Pinpoint the cell where the given text exists, returning its (x, y) midpoint coordinate. 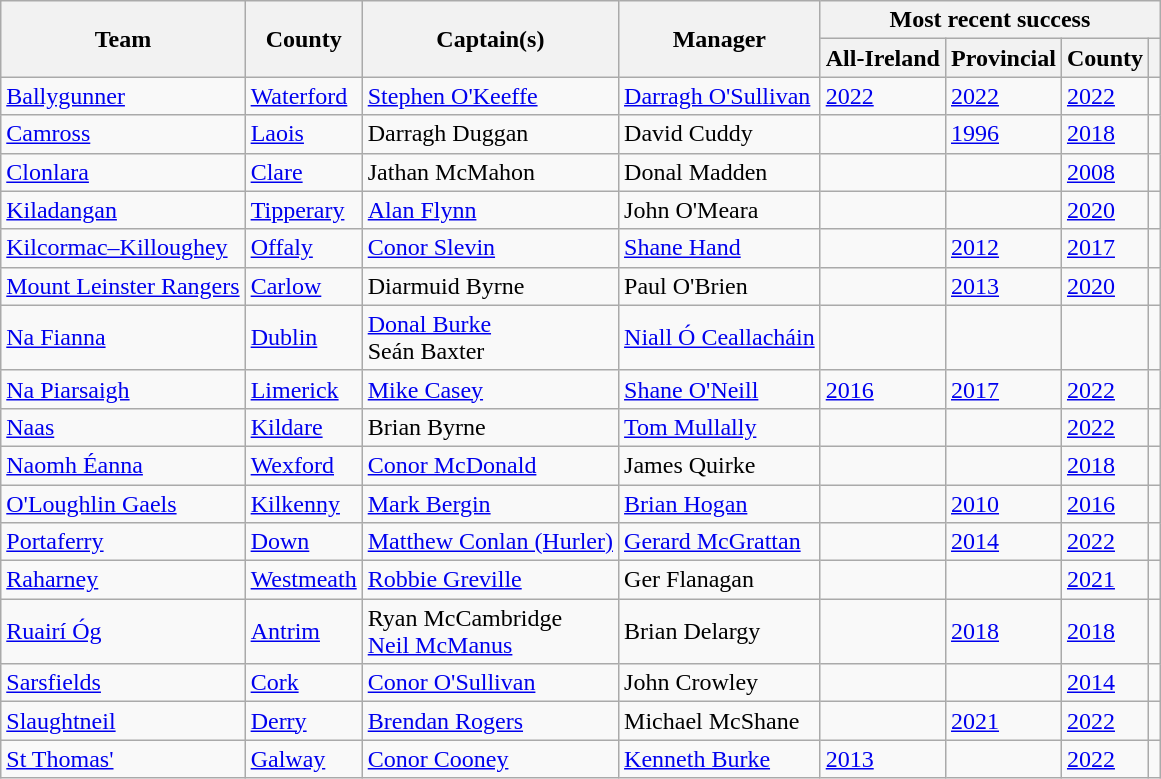
Antrim (304, 632)
Diarmuid Byrne (490, 286)
Brendan Rogers (490, 721)
Kiladangan (123, 210)
Ger Flanagan (720, 580)
Kildare (304, 427)
Derry (304, 721)
Shane O'Neill (720, 389)
Tipperary (304, 210)
Jathan McMahon (490, 172)
Conor O'Sullivan (490, 683)
Brian Hogan (720, 503)
Brian Byrne (490, 427)
Na Fianna (123, 338)
John Crowley (720, 683)
1996 (1003, 134)
Kilkenny (304, 503)
Kenneth Burke (720, 759)
Naomh Éanna (123, 465)
Galway (304, 759)
Mount Leinster Rangers (123, 286)
Portaferry (123, 542)
Waterford (304, 96)
Naas (123, 427)
Darragh O'Sullivan (720, 96)
Laois (304, 134)
Offaly (304, 248)
Raharney (123, 580)
Matthew Conlan (Hurler) (490, 542)
St Thomas' (123, 759)
Ballygunner (123, 96)
James Quirke (720, 465)
Donal Madden (720, 172)
Dublin (304, 338)
Robbie Greville (490, 580)
Cork (304, 683)
Conor McDonald (490, 465)
Captain(s) (490, 39)
Wexford (304, 465)
2012 (1003, 248)
Westmeath (304, 580)
Tom Mullally (720, 427)
Michael McShane (720, 721)
Darragh Duggan (490, 134)
2010 (1003, 503)
Slaughtneil (123, 721)
Stephen O'Keeffe (490, 96)
Team (123, 39)
Most recent success (990, 20)
Ryan McCambridgeNeil McManus (490, 632)
John O'Meara (720, 210)
Limerick (304, 389)
Down (304, 542)
Ruairí Óg (123, 632)
2008 (1104, 172)
Sarsfields (123, 683)
Alan Flynn (490, 210)
Donal BurkeSeán Baxter (490, 338)
Conor Slevin (490, 248)
O'Loughlin Gaels (123, 503)
Clare (304, 172)
Brian Delargy (720, 632)
Manager (720, 39)
Mike Casey (490, 389)
Niall Ó Ceallacháin (720, 338)
David Cuddy (720, 134)
Na Piarsaigh (123, 389)
Clonlara (123, 172)
Mark Bergin (490, 503)
Camross (123, 134)
Kilcormac–Killoughey (123, 248)
All-Ireland (882, 58)
Paul O'Brien (720, 286)
Shane Hand (720, 248)
Carlow (304, 286)
Gerard McGrattan (720, 542)
Provincial (1003, 58)
Conor Cooney (490, 759)
